Determine the (x, y) coordinate at the center of the cell enclosing the given text.  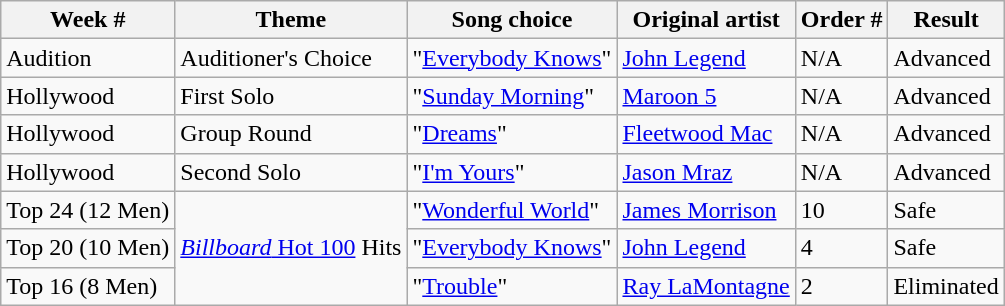
Result (946, 20)
Fleetwood Mac (706, 134)
"Dreams" (512, 134)
Week # (88, 20)
Auditioner's Choice (291, 58)
Jason Mraz (706, 172)
10 (842, 210)
James Morrison (706, 210)
2 (842, 286)
4 (842, 248)
"Wonderful World" (512, 210)
First Solo (291, 96)
Top 24 (12 Men) (88, 210)
Ray LaMontagne (706, 286)
Billboard Hot 100 Hits (291, 248)
Second Solo (291, 172)
Maroon 5 (706, 96)
"Sunday Morning" (512, 96)
"Trouble" (512, 286)
Eliminated (946, 286)
"I'm Yours" (512, 172)
Order # (842, 20)
Top 16 (8 Men) (88, 286)
Group Round (291, 134)
Original artist (706, 20)
Audition (88, 58)
Top 20 (10 Men) (88, 248)
Theme (291, 20)
Song choice (512, 20)
